Extract the (X, Y) coordinate from the center of the cell holding the provided text.  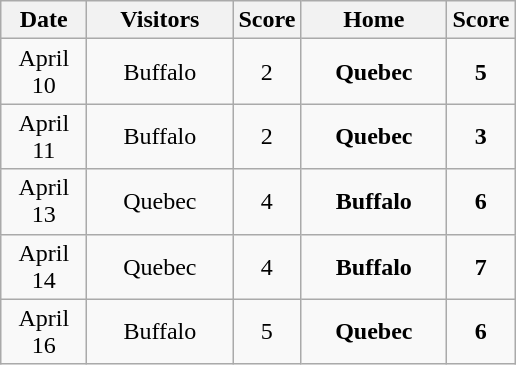
Visitors (160, 20)
Date (44, 20)
3 (481, 136)
April 14 (44, 266)
April 10 (44, 72)
Home (374, 20)
April 11 (44, 136)
7 (481, 266)
April 16 (44, 332)
April 13 (44, 202)
